Search for the cell housing the specified text and yield its [x, y] center coordinate. 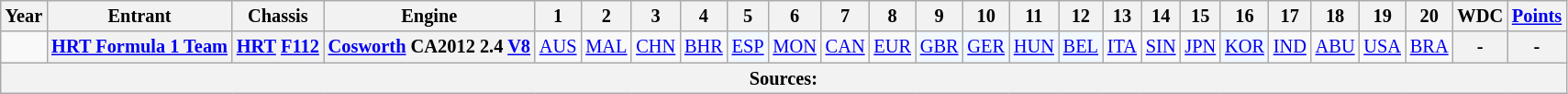
BHR [704, 47]
HUN [1034, 47]
USA [1382, 47]
IND [1290, 47]
EUR [892, 47]
Points [1537, 16]
1 [558, 16]
16 [1244, 16]
CHN [655, 47]
CAN [846, 47]
ABU [1336, 47]
ITA [1122, 47]
17 [1290, 16]
KOR [1244, 47]
18 [1336, 16]
Entrant [139, 16]
5 [749, 16]
19 [1382, 16]
BEL [1081, 47]
BRA [1429, 47]
Year [24, 16]
WDC [1480, 16]
6 [795, 16]
HRT F112 [278, 47]
2 [606, 16]
ESP [749, 47]
11 [1034, 16]
Engine [429, 16]
Chassis [278, 16]
SIN [1162, 47]
7 [846, 16]
AUS [558, 47]
13 [1122, 16]
JPN [1200, 47]
10 [985, 16]
3 [655, 16]
9 [940, 16]
20 [1429, 16]
MON [795, 47]
14 [1162, 16]
HRT Formula 1 Team [139, 47]
MAL [606, 47]
Sources: [784, 78]
GBR [940, 47]
GER [985, 47]
15 [1200, 16]
4 [704, 16]
Cosworth CA2012 2.4 V8 [429, 47]
12 [1081, 16]
8 [892, 16]
